Determine the [x, y] coordinate at the center of the cell enclosing the given text.  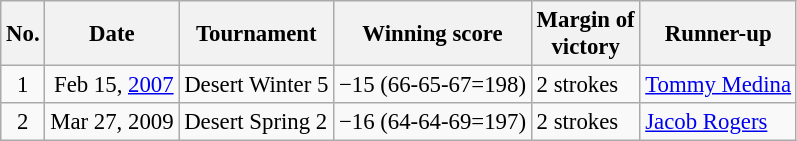
Date [112, 34]
Desert Winter 5 [256, 85]
Winning score [433, 34]
Jacob Rogers [718, 122]
1 [23, 85]
Runner-up [718, 34]
Margin ofvictory [586, 34]
Desert Spring 2 [256, 122]
No. [23, 34]
Mar 27, 2009 [112, 122]
Feb 15, 2007 [112, 85]
Tournament [256, 34]
Tommy Medina [718, 85]
2 [23, 122]
−16 (64-64-69=197) [433, 122]
−15 (66-65-67=198) [433, 85]
